Pinpoint the cell where the given text exists, returning its [X, Y] midpoint coordinate. 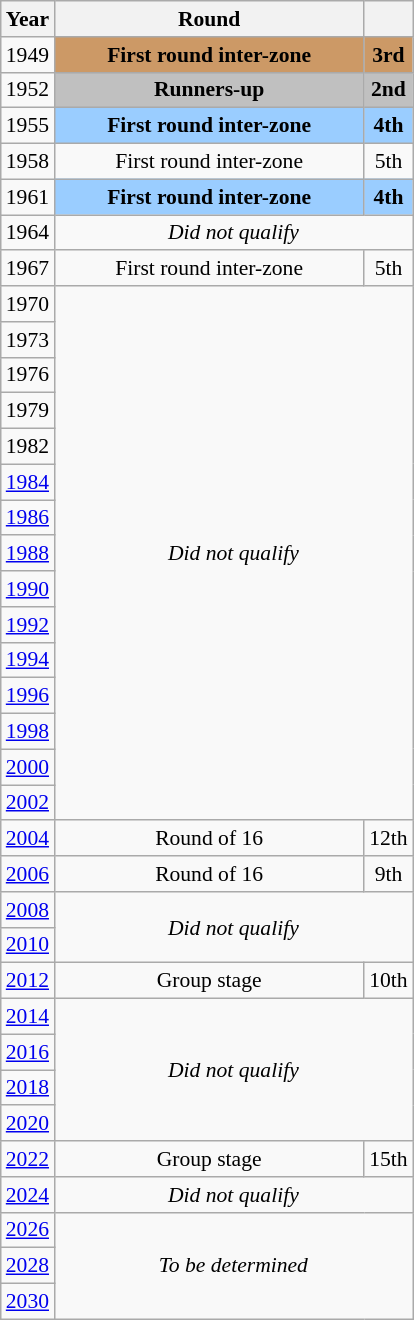
2028 [28, 1266]
10th [388, 981]
2002 [28, 803]
1979 [28, 411]
12th [388, 839]
2nd [388, 90]
2004 [28, 839]
Runners-up [209, 90]
1996 [28, 696]
1964 [28, 233]
Round [209, 19]
2006 [28, 874]
1990 [28, 589]
1973 [28, 340]
1952 [28, 90]
2030 [28, 1302]
2020 [28, 1124]
1998 [28, 732]
1949 [28, 55]
1988 [28, 554]
2018 [28, 1088]
15th [388, 1159]
1955 [28, 126]
1992 [28, 625]
2010 [28, 945]
1961 [28, 197]
Year [28, 19]
2012 [28, 981]
1967 [28, 269]
2014 [28, 1017]
1958 [28, 162]
2000 [28, 767]
3rd [388, 55]
2016 [28, 1052]
1994 [28, 660]
1986 [28, 518]
To be determined [234, 1266]
2026 [28, 1230]
2008 [28, 910]
1982 [28, 447]
2022 [28, 1159]
1984 [28, 482]
2024 [28, 1195]
1976 [28, 375]
9th [388, 874]
1970 [28, 304]
